Output the [x, y] coordinate of the center of the cell containing the given text.  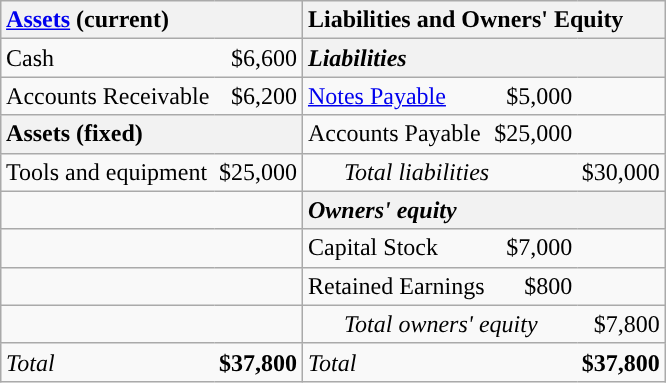
$7,800 [621, 324]
Capital Stock [396, 248]
Cash [108, 58]
$6,600 [258, 58]
Total owners' equity [439, 324]
Liabilities [484, 58]
Assets (fixed) [152, 134]
Tools and equipment [108, 172]
$6,200 [258, 96]
$5,000 [533, 96]
$800 [533, 286]
$30,000 [621, 172]
Total liabilities [439, 172]
Retained Earnings [396, 286]
Liabilities and Owners' Equity [484, 20]
$7,000 [533, 248]
Owners' equity [484, 210]
Accounts Payable [396, 134]
Notes Payable [396, 96]
Assets (current) [152, 20]
Accounts Receivable [108, 96]
